Search for the cell housing the specified text and yield its [x, y] center coordinate. 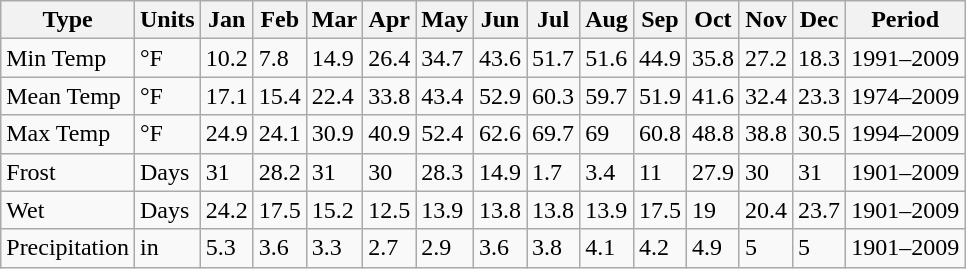
69.7 [554, 134]
2.7 [390, 248]
Oct [712, 20]
24.2 [226, 210]
43.6 [500, 58]
May [445, 20]
7.8 [280, 58]
40.9 [390, 134]
Frost [68, 172]
Nov [766, 20]
4.2 [660, 248]
Sep [660, 20]
12.5 [390, 210]
60.3 [554, 96]
Apr [390, 20]
Period [906, 20]
27.2 [766, 58]
19 [712, 210]
4.9 [712, 248]
Jul [554, 20]
Min Temp [68, 58]
33.8 [390, 96]
32.4 [766, 96]
52.9 [500, 96]
1991–2009 [906, 58]
38.8 [766, 134]
15.4 [280, 96]
11 [660, 172]
43.4 [445, 96]
17.1 [226, 96]
30.9 [334, 134]
3.4 [607, 172]
28.2 [280, 172]
Mean Temp [68, 96]
Units [167, 20]
1974–2009 [906, 96]
24.9 [226, 134]
Max Temp [68, 134]
Jun [500, 20]
60.8 [660, 134]
10.2 [226, 58]
22.4 [334, 96]
69 [607, 134]
51.6 [607, 58]
Jan [226, 20]
Type [68, 20]
in [167, 248]
30.5 [820, 134]
Dec [820, 20]
18.3 [820, 58]
15.2 [334, 210]
5.3 [226, 248]
27.9 [712, 172]
62.6 [500, 134]
20.4 [766, 210]
48.8 [712, 134]
28.3 [445, 172]
41.6 [712, 96]
26.4 [390, 58]
4.1 [607, 248]
1994–2009 [906, 134]
Mar [334, 20]
3.8 [554, 248]
Precipitation [68, 248]
Wet [68, 210]
35.8 [712, 58]
Feb [280, 20]
23.3 [820, 96]
24.1 [280, 134]
2.9 [445, 248]
51.9 [660, 96]
23.7 [820, 210]
34.7 [445, 58]
52.4 [445, 134]
59.7 [607, 96]
3.3 [334, 248]
1.7 [554, 172]
44.9 [660, 58]
Aug [607, 20]
51.7 [554, 58]
